Determine the [X, Y] coordinate at the center of the cell enclosing the given text.  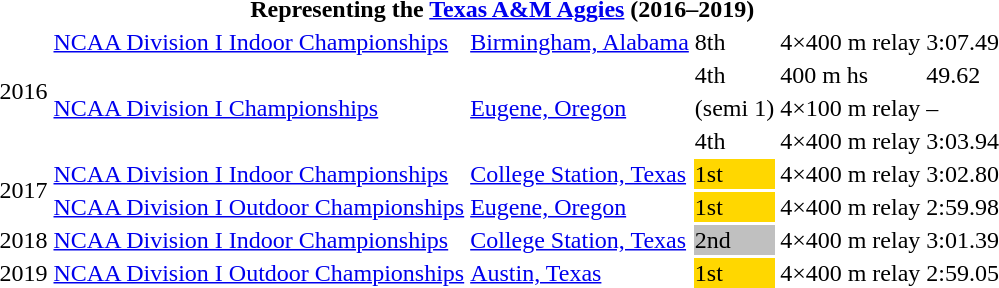
400 m hs [850, 75]
8th [734, 42]
Austin, Texas [580, 273]
2nd [734, 240]
4×100 m relay [850, 108]
(semi 1) [734, 108]
NCAA Division I Championships [259, 108]
Birmingham, Alabama [580, 42]
